Return the (X, Y) coordinate for the center point of the cell that contains the specified text.  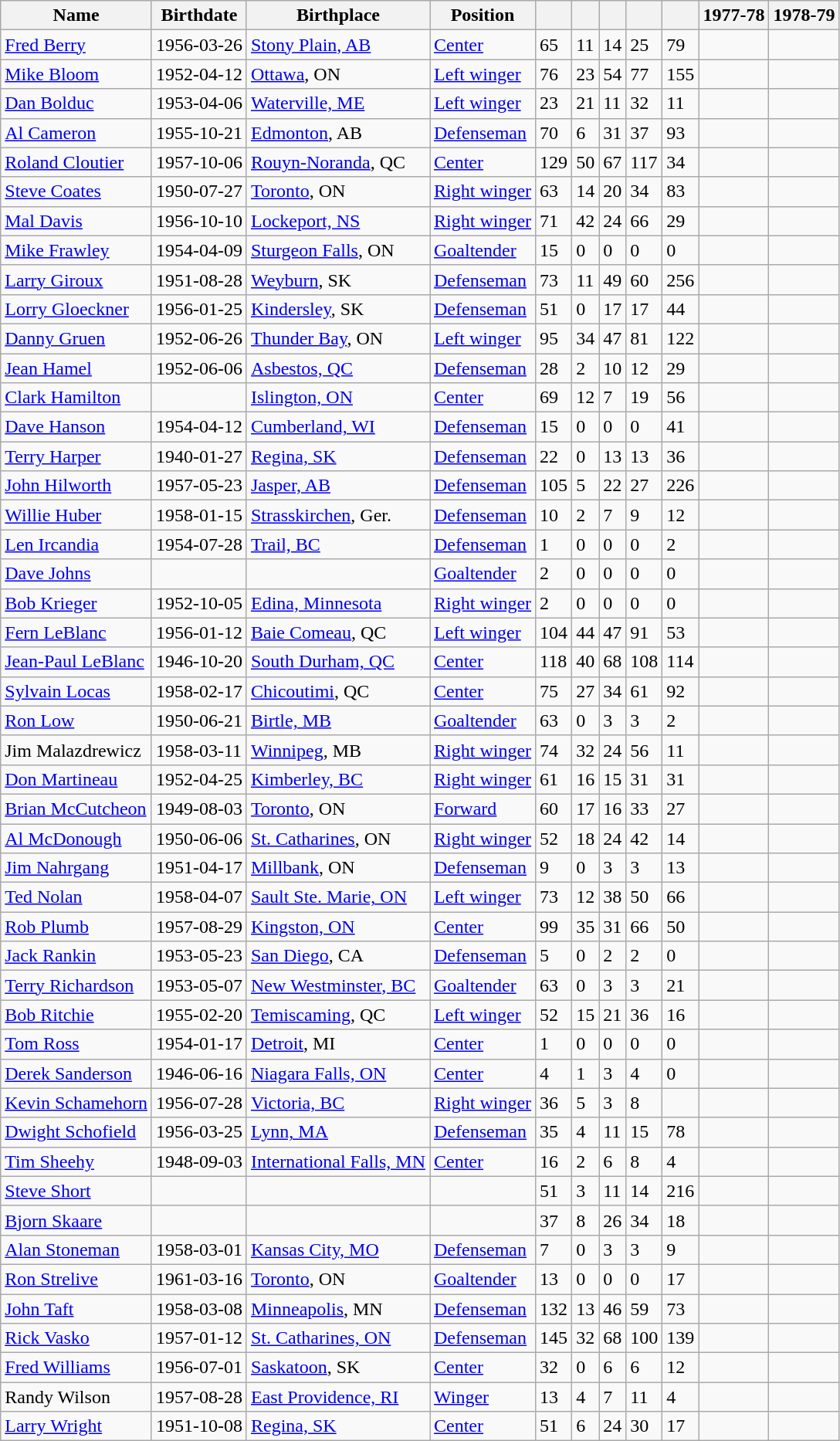
25 (644, 45)
53 (681, 632)
Mike Bloom (76, 74)
Birtle, MB (338, 720)
1956-07-28 (199, 1103)
65 (554, 45)
Bob Krieger (76, 603)
1951-08-28 (199, 280)
91 (644, 632)
Niagara Falls, ON (338, 1073)
26 (613, 1220)
Mal Davis (76, 221)
Rob Plumb (76, 927)
155 (681, 74)
Jasper, AB (338, 486)
Willie Huber (76, 515)
132 (554, 1309)
1952-06-26 (199, 338)
256 (681, 280)
38 (613, 897)
93 (681, 133)
1951-10-08 (199, 1426)
1957-01-12 (199, 1338)
East Providence, RI (338, 1397)
1956-01-12 (199, 632)
117 (644, 162)
Bob Ritchie (76, 1015)
145 (554, 1338)
Larry Wright (76, 1426)
Baie Comeau, QC (338, 632)
74 (554, 750)
40 (585, 662)
Don Martineau (76, 779)
Islington, ON (338, 398)
122 (681, 338)
1957-08-29 (199, 927)
Ron Strelive (76, 1279)
30 (644, 1426)
1953-04-06 (199, 103)
28 (554, 368)
Trail, BC (338, 544)
71 (554, 221)
1954-01-17 (199, 1044)
Chicoutimi, QC (338, 691)
Edmonton, AB (338, 133)
International Falls, MN (338, 1161)
1961-03-16 (199, 1279)
226 (681, 486)
100 (644, 1338)
Derek Sanderson (76, 1073)
1955-02-20 (199, 1015)
1956-07-01 (199, 1368)
Edina, Minnesota (338, 603)
1952-04-12 (199, 74)
Len Ircandia (76, 544)
Roland Cloutier (76, 162)
Rick Vasko (76, 1338)
1949-08-03 (199, 809)
92 (681, 691)
Fred Berry (76, 45)
104 (554, 632)
46 (613, 1309)
Strasskirchen, Ger. (338, 515)
Jack Rankin (76, 956)
129 (554, 162)
Lorry Gloeckner (76, 309)
Tom Ross (76, 1044)
69 (554, 398)
Ted Nolan (76, 897)
Jean-Paul LeBlanc (76, 662)
Weyburn, SK (338, 280)
1958-01-15 (199, 515)
1952-10-05 (199, 603)
Terry Richardson (76, 985)
1956-03-25 (199, 1132)
78 (681, 1132)
1946-06-16 (199, 1073)
Waterville, ME (338, 103)
1953-05-23 (199, 956)
70 (554, 133)
Jim Nahrgang (76, 868)
1958-03-11 (199, 750)
1958-03-08 (199, 1309)
75 (554, 691)
1951-04-17 (199, 868)
1956-03-26 (199, 45)
Al Cameron (76, 133)
1977-78 (733, 15)
1957-10-06 (199, 162)
81 (644, 338)
Millbank, ON (338, 868)
1956-01-25 (199, 309)
Birthplace (338, 15)
1946-10-20 (199, 662)
99 (554, 927)
1950-07-27 (199, 192)
Jean Hamel (76, 368)
Lockeport, NS (338, 221)
Thunder Bay, ON (338, 338)
Birthdate (199, 15)
Steve Coates (76, 192)
Position (482, 15)
Sault Ste. Marie, ON (338, 897)
1978-79 (804, 15)
20 (613, 192)
Clark Hamilton (76, 398)
79 (681, 45)
67 (613, 162)
1957-05-23 (199, 486)
Kindersley, SK (338, 309)
Mike Frawley (76, 250)
59 (644, 1309)
41 (681, 427)
Detroit, MI (338, 1044)
Name (76, 15)
216 (681, 1191)
Kimberley, BC (338, 779)
1952-06-06 (199, 368)
Lynn, MA (338, 1132)
19 (644, 398)
Terry Harper (76, 456)
Cumberland, WI (338, 427)
139 (681, 1338)
Dan Bolduc (76, 103)
77 (644, 74)
49 (613, 280)
1956-10-10 (199, 221)
John Hilworth (76, 486)
Sylvain Locas (76, 691)
Rouyn-Noranda, QC (338, 162)
Stony Plain, AB (338, 45)
Saskatoon, SK (338, 1368)
1958-04-07 (199, 897)
Dave Hanson (76, 427)
Larry Giroux (76, 280)
Tim Sheehy (76, 1161)
76 (554, 74)
Al McDonough (76, 838)
Kingston, ON (338, 927)
1955-10-21 (199, 133)
Fern LeBlanc (76, 632)
1950-06-06 (199, 838)
83 (681, 192)
Ottawa, ON (338, 74)
Ron Low (76, 720)
New Westminster, BC (338, 985)
Brian McCutcheon (76, 809)
Temiscaming, QC (338, 1015)
San Diego, CA (338, 956)
1950-06-21 (199, 720)
Asbestos, QC (338, 368)
Victoria, BC (338, 1103)
54 (613, 74)
Danny Gruen (76, 338)
John Taft (76, 1309)
Alan Stoneman (76, 1249)
Dave Johns (76, 574)
Winger (482, 1397)
Dwight Schofield (76, 1132)
Minneapolis, MN (338, 1309)
Forward (482, 809)
Bjorn Skaare (76, 1220)
33 (644, 809)
1952-04-25 (199, 779)
105 (554, 486)
95 (554, 338)
1940-01-27 (199, 456)
Randy Wilson (76, 1397)
1958-02-17 (199, 691)
1954-04-12 (199, 427)
Jim Malazdrewicz (76, 750)
114 (681, 662)
Kevin Schamehorn (76, 1103)
1954-07-28 (199, 544)
118 (554, 662)
1958-03-01 (199, 1249)
1954-04-09 (199, 250)
Kansas City, MO (338, 1249)
Fred Williams (76, 1368)
1948-09-03 (199, 1161)
1957-08-28 (199, 1397)
108 (644, 662)
1953-05-07 (199, 985)
South Durham, QC (338, 662)
Winnipeg, MB (338, 750)
Sturgeon Falls, ON (338, 250)
Steve Short (76, 1191)
